From the cell containing the given text, extract its center point as (x, y) coordinate. 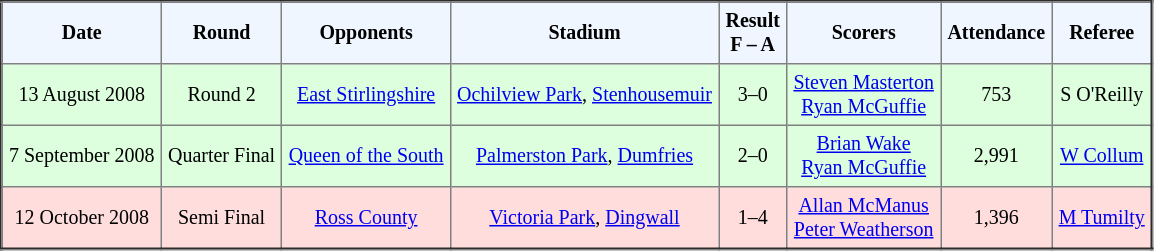
Semi Final (222, 218)
Opponents (366, 33)
Quarter Final (222, 156)
753 (996, 95)
Ross County (366, 218)
3–0 (753, 95)
ResultF – A (753, 33)
Round 2 (222, 95)
S O'Reilly (1102, 95)
13 August 2008 (82, 95)
2,991 (996, 156)
1–4 (753, 218)
M Tumilty (1102, 218)
Brian Wake Ryan McGuffie (864, 156)
12 October 2008 (82, 218)
Referee (1102, 33)
Queen of the South (366, 156)
Palmerston Park, Dumfries (584, 156)
Ochilview Park, Stenhousemuir (584, 95)
Victoria Park, Dingwall (584, 218)
Steven Masterton Ryan McGuffie (864, 95)
Date (82, 33)
Attendance (996, 33)
2–0 (753, 156)
Scorers (864, 33)
1,396 (996, 218)
Round (222, 33)
Allan McManus Peter Weatherson (864, 218)
East Stirlingshire (366, 95)
7 September 2008 (82, 156)
Stadium (584, 33)
W Collum (1102, 156)
